Scan for the cell matching the given text and deliver its (X, Y) coordinate at center. 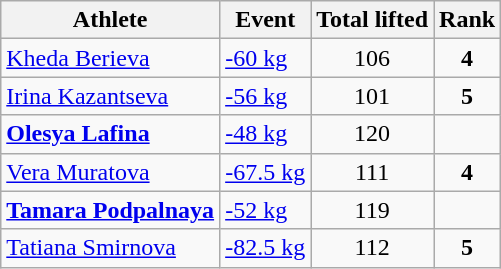
-67.5 kg (266, 172)
Irina Kazantseva (110, 96)
-82.5 kg (266, 248)
-52 kg (266, 210)
106 (372, 58)
-60 kg (266, 58)
120 (372, 134)
Total lifted (372, 20)
Vera Muratova (110, 172)
Tamara Podpalnaya (110, 210)
-48 kg (266, 134)
Tatiana Smirnova (110, 248)
-56 kg (266, 96)
Kheda Berieva (110, 58)
112 (372, 248)
119 (372, 210)
Athlete (110, 20)
Rank (468, 20)
Olesya Lafina (110, 134)
111 (372, 172)
Event (266, 20)
101 (372, 96)
